Return (X, Y) of the center of cell containing provided text 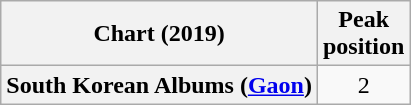
2 (363, 85)
Peakposition (363, 34)
South Korean Albums (Gaon) (160, 85)
Chart (2019) (160, 34)
